Extract the [x, y] coordinate from the center of the cell holding the provided text.  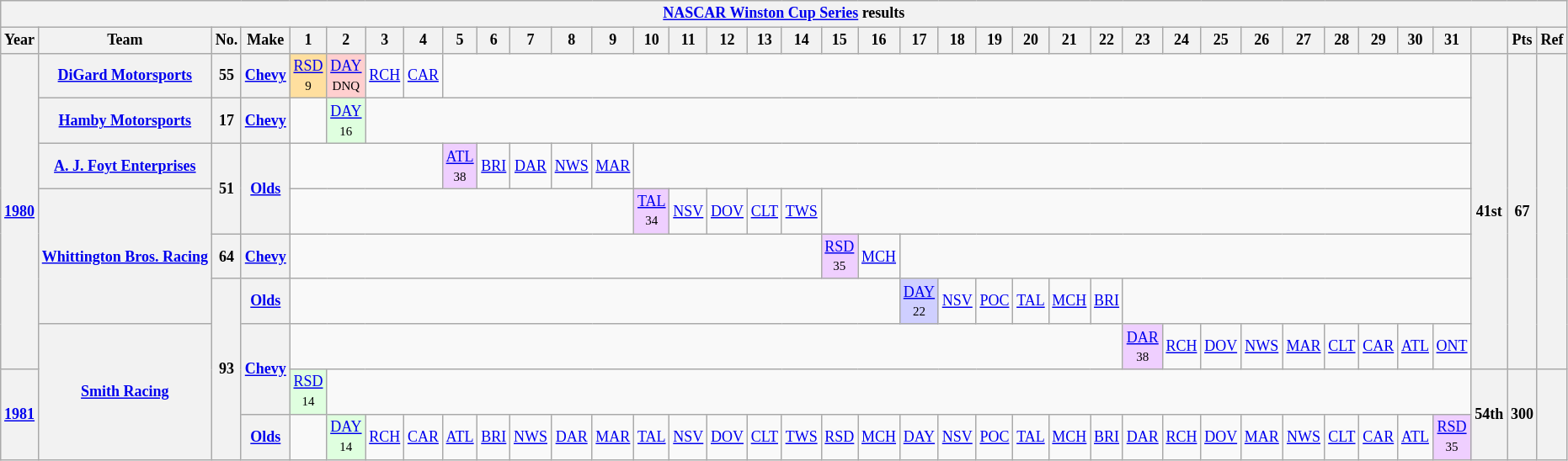
7 [531, 40]
RSD14 [308, 392]
18 [957, 40]
25 [1221, 40]
24 [1181, 40]
3 [385, 40]
Pts [1523, 40]
1981 [20, 414]
31 [1452, 40]
DAY16 [346, 121]
67 [1523, 211]
19 [995, 40]
12 [728, 40]
15 [840, 40]
A. J. Foyt Enterprises [125, 166]
13 [765, 40]
Ref [1552, 40]
28 [1342, 40]
Year [20, 40]
No. [226, 40]
Hamby Motorsports [125, 121]
NASCAR Winston Cup Series results [784, 13]
14 [802, 40]
Team [125, 40]
ATL38 [460, 166]
10 [652, 40]
2 [346, 40]
DAY [919, 437]
DAR38 [1142, 347]
8 [571, 40]
64 [226, 257]
RSD9 [308, 76]
DAYDNQ [346, 76]
30 [1416, 40]
16 [879, 40]
54th [1489, 414]
51 [226, 188]
9 [613, 40]
DAY22 [919, 301]
26 [1261, 40]
1 [308, 40]
Smith Racing [125, 392]
22 [1107, 40]
11 [689, 40]
DiGard Motorsports [125, 76]
TAL34 [652, 211]
1980 [20, 211]
300 [1523, 414]
4 [424, 40]
93 [226, 368]
6 [493, 40]
27 [1304, 40]
ONT [1452, 347]
5 [460, 40]
20 [1031, 40]
29 [1379, 40]
23 [1142, 40]
55 [226, 76]
Whittington Bros. Racing [125, 256]
RSD [840, 437]
Make [265, 40]
21 [1069, 40]
41st [1489, 211]
DAY14 [346, 437]
